Detect which cell encompasses the target text, then output its [x, y] center coordinate. 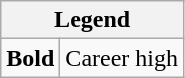
Career high [122, 58]
Bold [30, 58]
Legend [92, 20]
